From the cell containing the given text, extract its center point as [X, Y] coordinate. 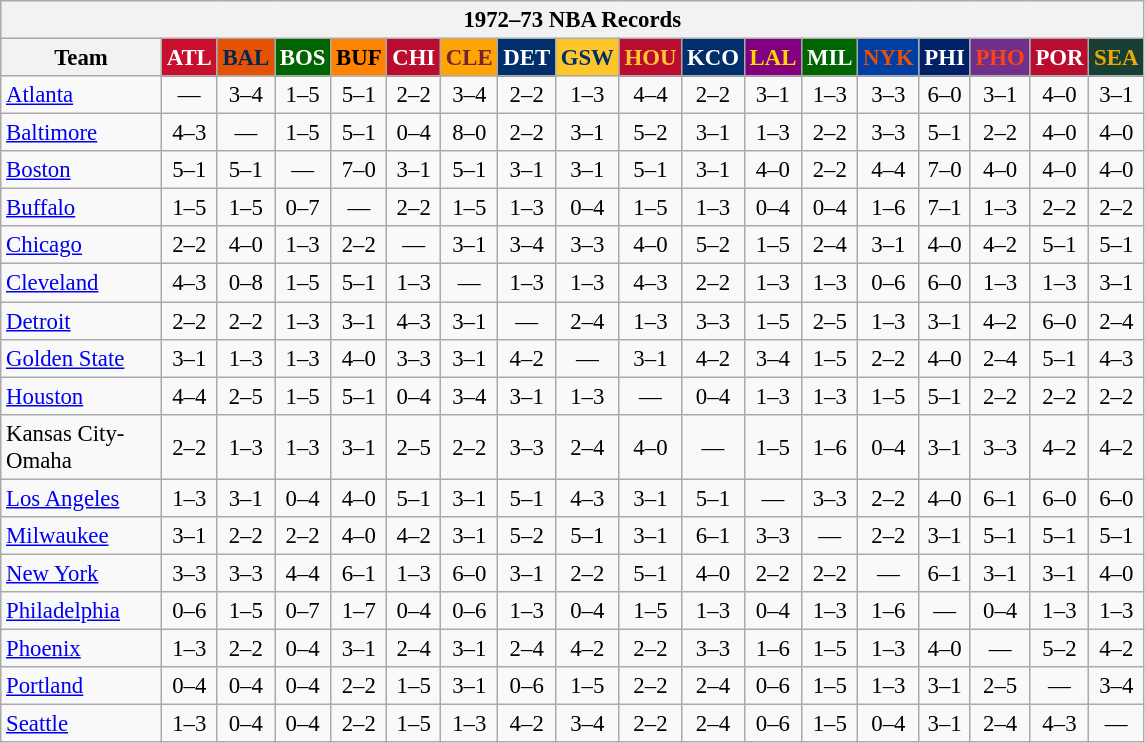
KCO [714, 58]
0–8 [246, 283]
Portland [82, 686]
POR [1060, 58]
Phoenix [82, 648]
8–0 [470, 133]
MIL [830, 58]
HOU [650, 58]
Philadelphia [82, 611]
GSW [587, 58]
PHI [944, 58]
Atlanta [82, 95]
LAL [772, 58]
BUF [359, 58]
ATL [189, 58]
BOS [303, 58]
Boston [82, 170]
Seattle [82, 724]
New York [82, 573]
Golden State [82, 358]
Buffalo [82, 208]
Team [82, 58]
7–1 [944, 208]
1–7 [359, 611]
BAL [246, 58]
Kansas City-Omaha [82, 446]
Houston [82, 396]
PHO [1000, 58]
Los Angeles [82, 498]
Chicago [82, 245]
Baltimore [82, 133]
CLE [470, 58]
Cleveland [82, 283]
SEA [1116, 58]
DET [526, 58]
Detroit [82, 321]
Milwaukee [82, 536]
1972–73 NBA Records [572, 20]
CHI [414, 58]
NYK [888, 58]
